Search for the cell housing the specified text and yield its [x, y] center coordinate. 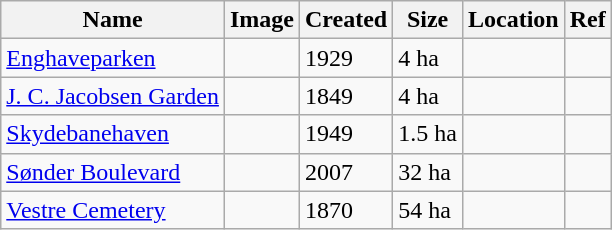
2007 [346, 172]
Image [262, 20]
Sønder Boulevard [113, 172]
Skydebanehaven [113, 134]
Ref [588, 20]
54 ha [428, 210]
1849 [346, 96]
Vestre Cemetery [113, 210]
Name [113, 20]
1870 [346, 210]
Enghaveparken [113, 58]
J. C. Jacobsen Garden [113, 96]
Size [428, 20]
1.5 ha [428, 134]
1929 [346, 58]
Created [346, 20]
Location [513, 20]
32 ha [428, 172]
1949 [346, 134]
